Provide the (x, y) coordinate of the cell's center where the given text is located.  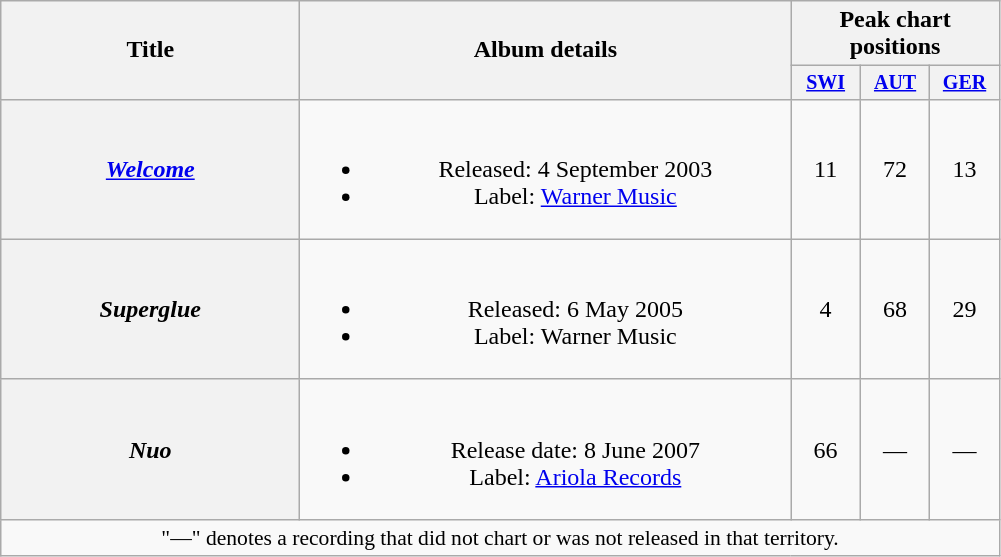
13 (964, 169)
Nuo (150, 449)
Title (150, 50)
Released: 4 September 2003Label: Warner Music (546, 169)
29 (964, 309)
4 (826, 309)
68 (894, 309)
"—" denotes a recording that did not chart or was not released in that territory. (500, 537)
Album details (546, 50)
Superglue (150, 309)
Released: 6 May 2005Label: Warner Music (546, 309)
Peak chart positions (895, 34)
11 (826, 169)
72 (894, 169)
Welcome (150, 169)
GER (964, 82)
AUT (894, 82)
SWI (826, 82)
Release date: 8 June 2007Label: Ariola Records (546, 449)
66 (826, 449)
